For the text-containing cell, return its midpoint in [x, y] coordinate format. 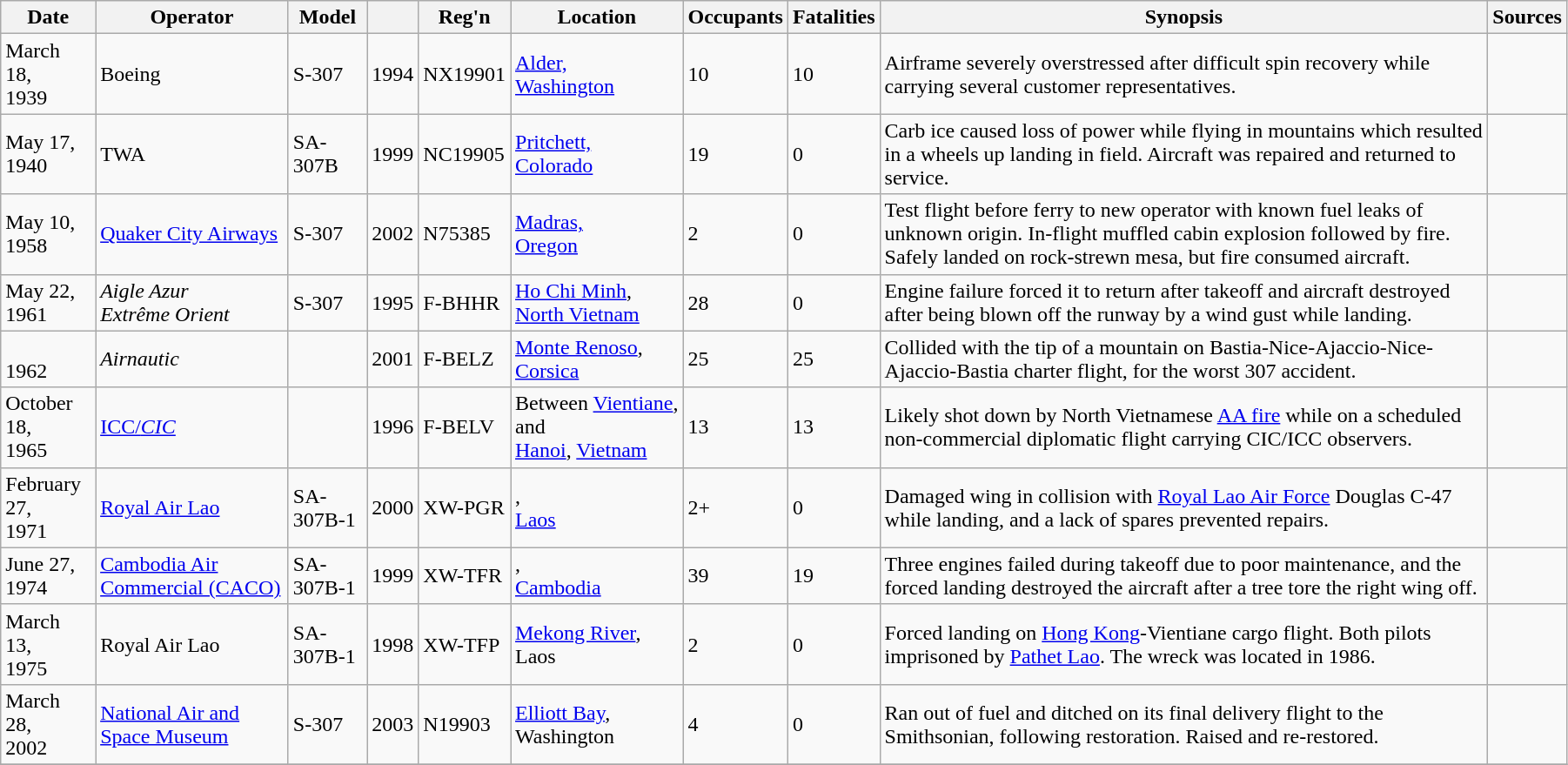
Model [327, 17]
Airnautic [192, 359]
National Air and Space Museum [192, 724]
Ho Chi Minh,North Vietnam [596, 303]
Monte Renoso,Corsica [596, 359]
Airframe severely overstressed after difficult spin recovery while carrying several customer representatives. [1183, 74]
Boeing [192, 74]
,Laos [596, 507]
TWA [192, 154]
Elliott Bay,Washington [596, 724]
Aigle AzurExtrême Orient [192, 303]
2002 [393, 234]
Pritchett,Colorado [596, 154]
Forced landing on Hong Kong-Vientiane cargo flight. Both pilots imprisoned by Pathet Lao. The wreck was located in 1986. [1183, 644]
Alder,Washington [596, 74]
Ran out of fuel and ditched on its final delivery flight to the Smithsonian, following restoration. Raised and re-restored. [1183, 724]
1995 [393, 303]
XW-PGR [465, 507]
NX19901 [465, 74]
N19903 [465, 724]
1962 [49, 359]
2000 [393, 507]
March 28,2002 [49, 724]
NC19905 [465, 154]
XW-TFR [465, 576]
Cambodia Air Commercial (CACO) [192, 576]
Date [49, 17]
2+ [735, 507]
June 27,1974 [49, 576]
Occupants [735, 17]
F-BELV [465, 427]
May 17,1940 [49, 154]
F-BHHR [465, 303]
Likely shot down by North Vietnamese AA fire while on a scheduled non-commercial diplomatic flight carrying CIC/ICC observers. [1183, 427]
F-BELZ [465, 359]
Damaged wing in collision with Royal Lao Air Force Douglas C-47 while landing, and a lack of spares prevented repairs. [1183, 507]
Collided with the tip of a mountain on Bastia-Nice-Ajaccio-Nice-Ajaccio-Bastia charter flight, for the worst 307 accident. [1183, 359]
Operator [192, 17]
2003 [393, 724]
2001 [393, 359]
Synopsis [1183, 17]
Location [596, 17]
March 18,1939 [49, 74]
SA-307B [327, 154]
39 [735, 576]
1998 [393, 644]
Sources [1528, 17]
Madras,Oregon [596, 234]
N75385 [465, 234]
March 13,1975 [49, 644]
Between Vientiane,andHanoi, Vietnam [596, 427]
,Cambodia [596, 576]
Quaker City Airways [192, 234]
Engine failure forced it to return after takeoff and aircraft destroyed after being blown off the runway by a wind gust while landing. [1183, 303]
February 27,1971 [49, 507]
Three engines failed during takeoff due to poor maintenance, and the forced landing destroyed the aircraft after a tree tore the right wing off. [1183, 576]
October 18,1965 [49, 427]
1994 [393, 74]
28 [735, 303]
May 22,1961 [49, 303]
1996 [393, 427]
Mekong River,Laos [596, 644]
Reg'n [465, 17]
Fatalities [834, 17]
XW-TFP [465, 644]
4 [735, 724]
May 10,1958 [49, 234]
ICC/CIC [192, 427]
